Identify which cell holds the provided text, then report its (X, Y) central coordinate. 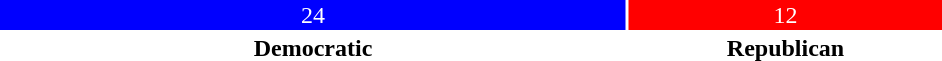
24 (313, 15)
12 (786, 15)
